Capture the cell that displays the provided text and extract its [x, y] central coordinate. 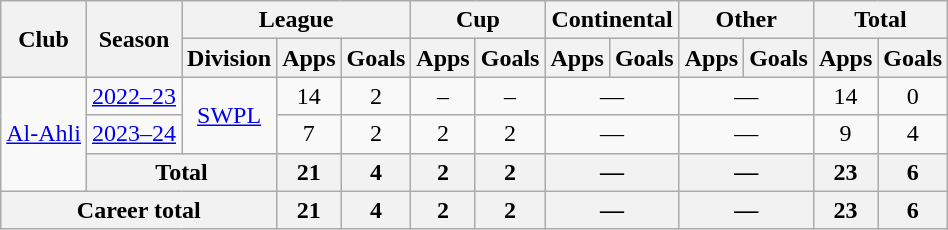
Career total [139, 210]
Cup [478, 20]
League [296, 20]
Division [230, 58]
Club [44, 39]
0 [913, 96]
9 [845, 134]
Al-Ahli [44, 134]
Other [746, 20]
Continental [612, 20]
7 [309, 134]
Season [134, 39]
SWPL [230, 115]
2023–24 [134, 134]
2022–23 [134, 96]
